Find where the given text appears and provide that cell's center as (x, y) coordinate. 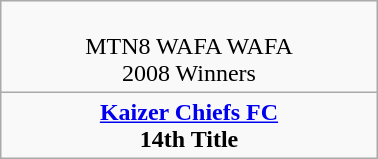
Kaizer Chiefs FC14th Title (189, 126)
MTN8 WAFA WAFA2008 Winners (189, 47)
